Locate the cell with the specified text and output its (x, y) center coordinate. 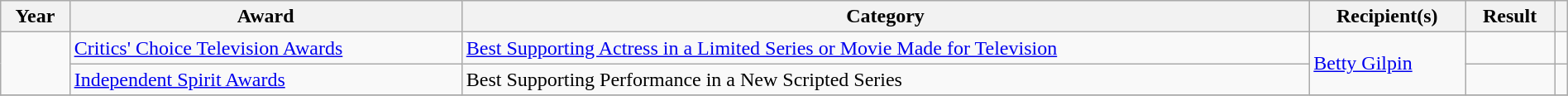
Recipient(s) (1388, 17)
Award (265, 17)
Result (1510, 17)
Year (35, 17)
Best Supporting Performance in a New Scripted Series (885, 79)
Independent Spirit Awards (265, 79)
Category (885, 17)
Best Supporting Actress in a Limited Series or Movie Made for Television (885, 48)
Critics' Choice Television Awards (265, 48)
Betty Gilpin (1388, 64)
